Provide the [X, Y] coordinate of the cell's center where the given text is located.  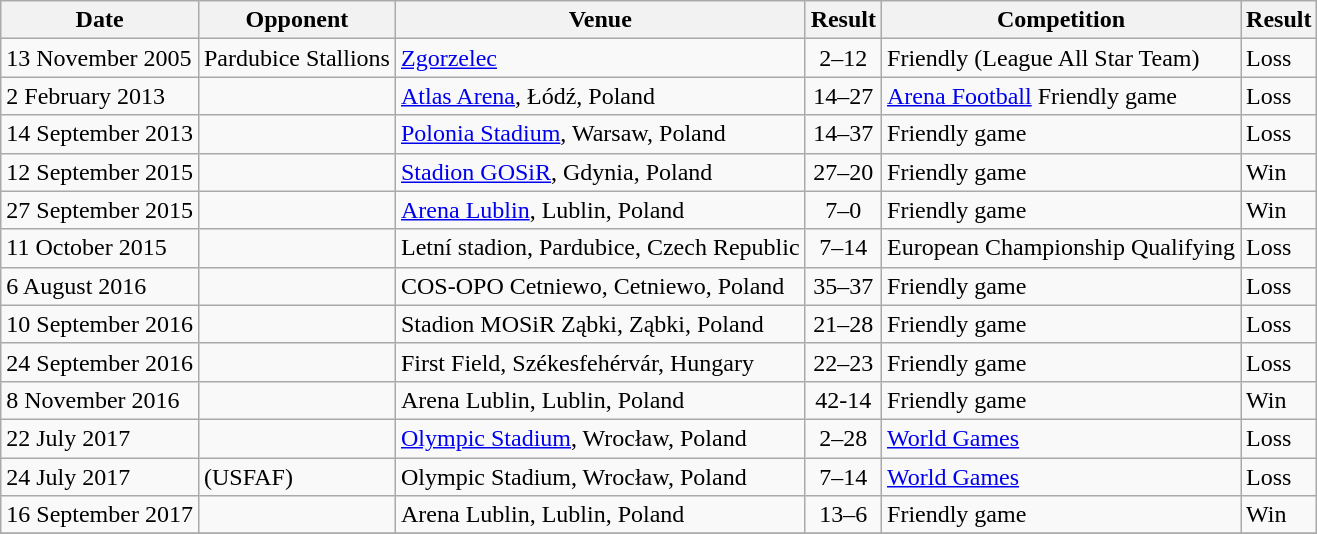
14–37 [843, 134]
2 February 2013 [100, 96]
14–27 [843, 96]
Date [100, 20]
6 August 2016 [100, 286]
Opponent [296, 20]
24 July 2017 [100, 477]
2–28 [843, 438]
Stadion GOSiR, Gdynia, Poland [600, 172]
13–6 [843, 515]
Atlas Arena, Łódź, Poland [600, 96]
Stadion MOSiR Ząbki, Ząbki, Poland [600, 324]
Pardubice Stallions [296, 58]
12 September 2015 [100, 172]
COS-OPO Cetniewo, Cetniewo, Poland [600, 286]
11 October 2015 [100, 248]
35–37 [843, 286]
27 September 2015 [100, 210]
22–23 [843, 362]
2–12 [843, 58]
(USFAF) [296, 477]
Friendly (League All Star Team) [1062, 58]
Competition [1062, 20]
21–28 [843, 324]
Letní stadion, Pardubice, Czech Republic [600, 248]
14 September 2013 [100, 134]
Arena Football Friendly game [1062, 96]
Polonia Stadium, Warsaw, Poland [600, 134]
27–20 [843, 172]
8 November 2016 [100, 400]
24 September 2016 [100, 362]
22 July 2017 [100, 438]
7–0 [843, 210]
13 November 2005 [100, 58]
10 September 2016 [100, 324]
42-14 [843, 400]
Venue [600, 20]
European Championship Qualifying [1062, 248]
16 September 2017 [100, 515]
First Field, Székesfehérvár, Hungary [600, 362]
Zgorzelec [600, 58]
